Pinpoint the cell where the given text exists, returning its (x, y) midpoint coordinate. 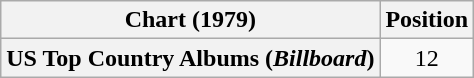
Position (427, 20)
12 (427, 58)
US Top Country Albums (Billboard) (190, 58)
Chart (1979) (190, 20)
